Extract the [X, Y] coordinate from the center of the cell holding the provided text.  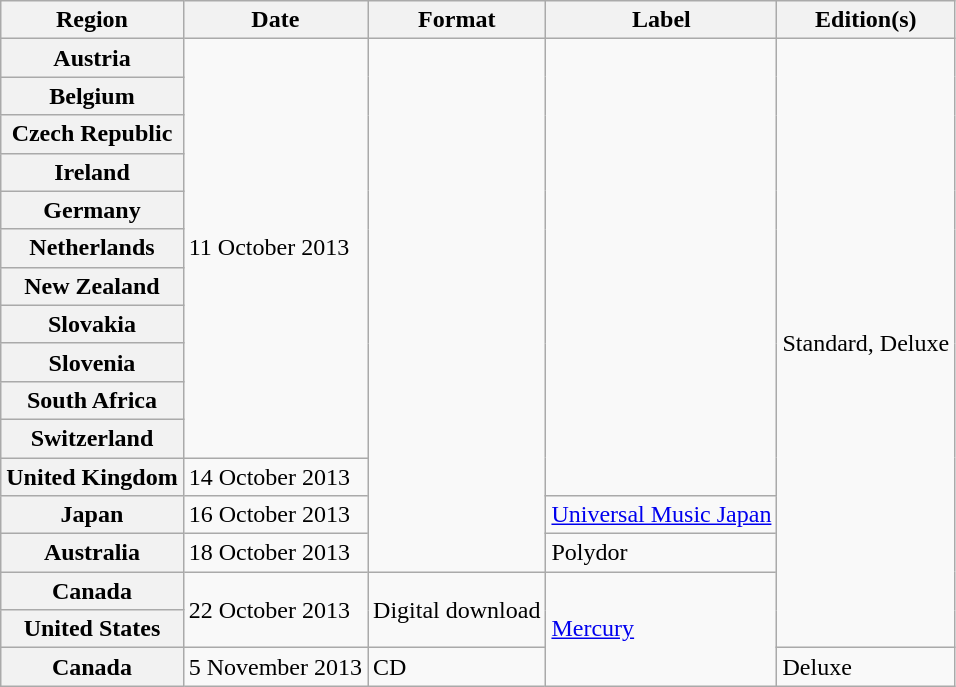
Format [457, 20]
Digital download [457, 610]
5 November 2013 [275, 667]
Deluxe [866, 667]
Germany [92, 210]
Japan [92, 515]
Switzerland [92, 438]
Mercury [662, 629]
Austria [92, 58]
Label [662, 20]
Slovenia [92, 362]
New Zealand [92, 286]
Ireland [92, 172]
Universal Music Japan [662, 515]
Region [92, 20]
Date [275, 20]
United States [92, 629]
18 October 2013 [275, 553]
Czech Republic [92, 134]
14 October 2013 [275, 477]
United Kingdom [92, 477]
11 October 2013 [275, 248]
Australia [92, 553]
South Africa [92, 400]
16 October 2013 [275, 515]
Polydor [662, 553]
Netherlands [92, 248]
CD [457, 667]
22 October 2013 [275, 610]
Slovakia [92, 324]
Belgium [92, 96]
Edition(s) [866, 20]
Standard, Deluxe [866, 344]
